Output the (x, y) coordinate of the center of the cell containing the given text.  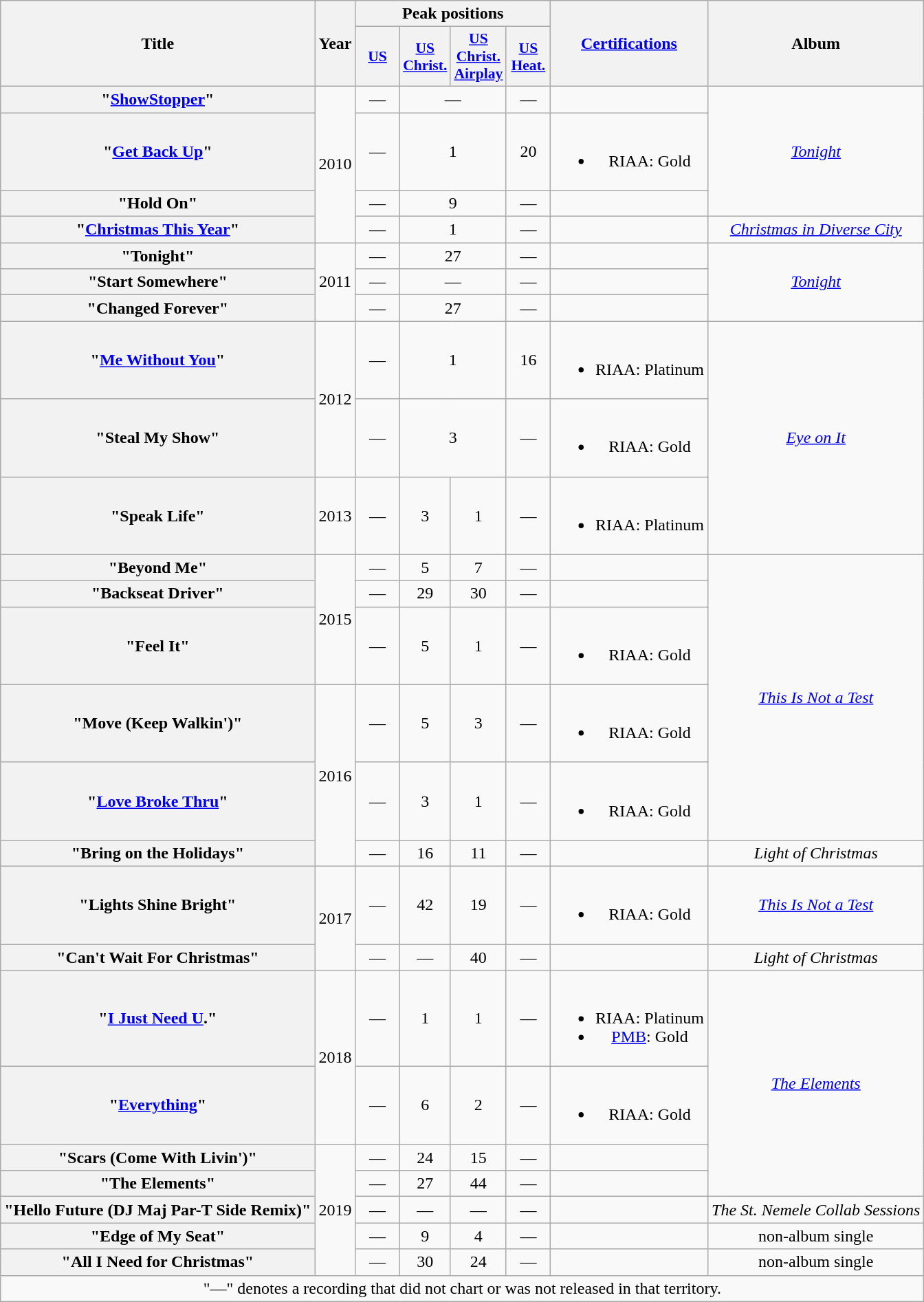
"Beyond Me" (158, 567)
"Changed Forever" (158, 308)
"All I Need for Christmas" (158, 1262)
2012 (335, 399)
Christmas in Diverse City (816, 230)
"Speak Life" (158, 516)
"I Just Need U." (158, 1019)
"Backseat Driver" (158, 594)
US Heat. (528, 56)
2017 (335, 918)
RIAA: PlatinumPMB: Gold (628, 1019)
2015 (335, 619)
"Steal My Show" (158, 437)
6 (425, 1106)
29 (425, 594)
"Christmas This Year" (158, 230)
2016 (335, 775)
4 (478, 1236)
"The Elements" (158, 1184)
2018 (335, 1058)
"Everything" (158, 1106)
2 (478, 1106)
42 (425, 905)
2010 (335, 164)
20 (528, 151)
19 (478, 905)
US Christ. Airplay (478, 56)
2019 (335, 1210)
"Start Somewhere" (158, 282)
"Hello Future (DJ Maj Par-T Side Remix)" (158, 1210)
7 (478, 567)
"Get Back Up" (158, 151)
Certifications (628, 44)
The St. Nemele Collab Sessions (816, 1210)
2011 (335, 282)
"Me Without You" (158, 360)
"—" denotes a recording that did not chart or was not released in that territory. (462, 1288)
US (377, 56)
"Bring on the Holidays" (158, 853)
The Elements (816, 1084)
11 (478, 853)
"Feel It" (158, 645)
Title (158, 44)
Eye on It (816, 437)
2013 (335, 516)
44 (478, 1184)
"Love Broke Thru" (158, 801)
Year (335, 44)
"Tonight" (158, 256)
"Edge of My Seat" (158, 1236)
Album (816, 44)
"Move (Keep Walkin')" (158, 724)
"ShowStopper" (158, 99)
"Hold On" (158, 204)
40 (478, 957)
15 (478, 1158)
Peak positions (452, 14)
"Can't Wait For Christmas" (158, 957)
"Scars (Come With Livin')" (158, 1158)
US Christ. (425, 56)
"Lights Shine Bright" (158, 905)
